Capture the cell that displays the provided text and extract its [X, Y] central coordinate. 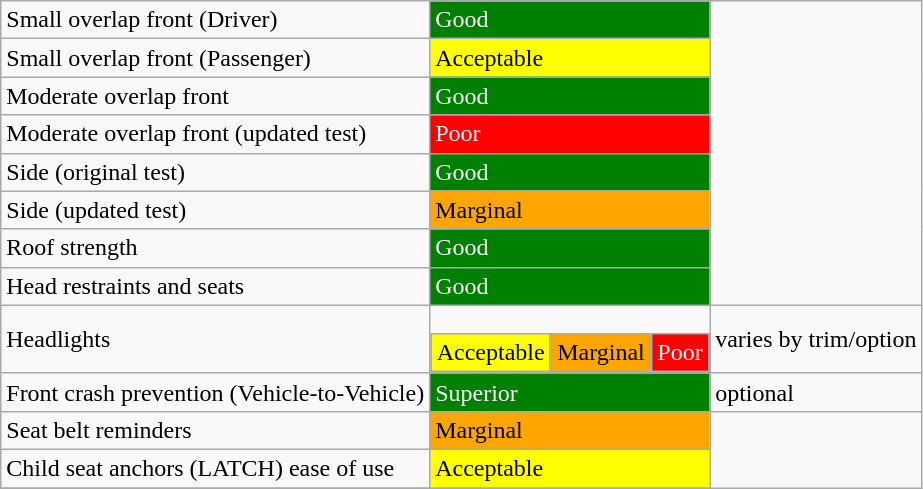
Small overlap front (Driver) [216, 20]
Superior [570, 392]
optional [816, 392]
varies by trim/option [816, 339]
Small overlap front (Passenger) [216, 58]
Side (original test) [216, 172]
Headlights [216, 339]
Moderate overlap front [216, 96]
Acceptable Marginal Poor [570, 339]
Roof strength [216, 248]
Front crash prevention (Vehicle-to-Vehicle) [216, 392]
Child seat anchors (LATCH) ease of use [216, 468]
Seat belt reminders [216, 430]
Moderate overlap front (updated test) [216, 134]
Side (updated test) [216, 210]
Head restraints and seats [216, 286]
